From the cell containing the given text, extract its center point as [X, Y] coordinate. 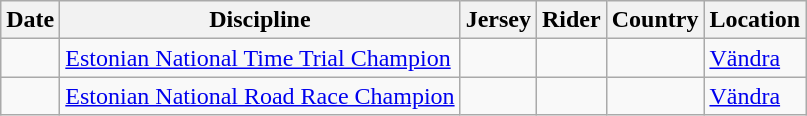
Discipline [260, 20]
Jersey [498, 20]
Date [30, 20]
Country [655, 20]
Estonian National Road Race Champion [260, 96]
Rider [571, 20]
Estonian National Time Trial Champion [260, 58]
Location [755, 20]
